Find where the given text appears and provide that cell's center as (X, Y) coordinate. 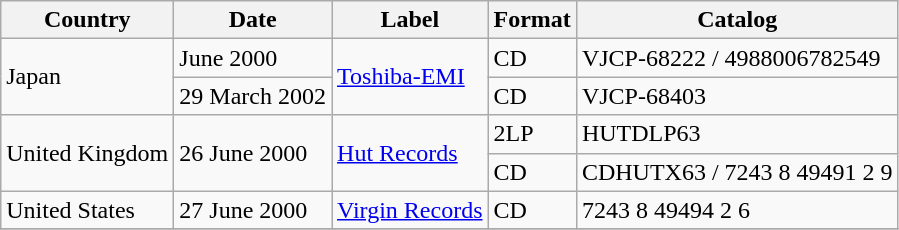
Label (410, 20)
Format (532, 20)
Country (88, 20)
United States (88, 210)
Date (253, 20)
Hut Records (410, 153)
Catalog (737, 20)
VJCP-68403 (737, 96)
CDHUTX63 / 7243 8 49491 2 9 (737, 172)
Toshiba-EMI (410, 77)
United Kingdom (88, 153)
29 March 2002 (253, 96)
VJCP-68222 / 4988006782549 (737, 58)
HUTDLP63 (737, 134)
7243 8 49494 2 6 (737, 210)
Virgin Records (410, 210)
26 June 2000 (253, 153)
2LP (532, 134)
June 2000 (253, 58)
27 June 2000 (253, 210)
Japan (88, 77)
